For the text-containing cell, return its midpoint in [x, y] coordinate format. 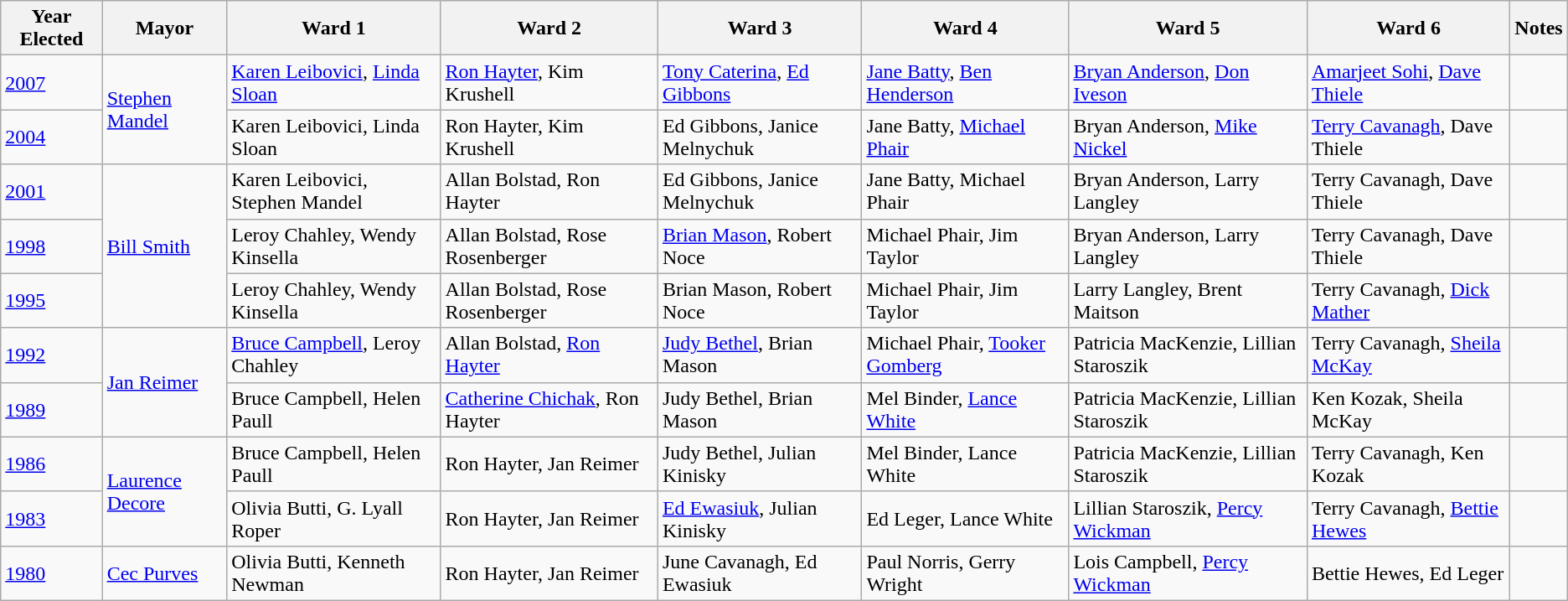
Karen Leibovici, Stephen Mandel [333, 191]
1998 [52, 246]
Ward 6 [1408, 28]
Bettie Hewes, Ed Leger [1408, 573]
Terry Cavanagh, Ken Kozak [1408, 464]
Laurence Decore [164, 491]
Catherine Chichak, Ron Hayter [549, 409]
Bryan Anderson, Mike Nickel [1188, 137]
Amarjeet Sohi, Dave Thiele [1408, 82]
Olivia Butti, G. Lyall Roper [333, 518]
Ward 4 [965, 28]
1995 [52, 300]
Stephen Mandel [164, 110]
Ward 5 [1188, 28]
Jan Reimer [164, 382]
1992 [52, 355]
2001 [52, 191]
Notes [1540, 28]
Terry Cavanagh, Dick Mather [1408, 300]
Ed Ewasiuk, Julian Kinisky [759, 518]
2007 [52, 82]
Paul Norris, Gerry Wright [965, 573]
Year Elected [52, 28]
Ken Kozak, Sheila McKay [1408, 409]
1983 [52, 518]
Lois Campbell, Percy Wickman [1188, 573]
Jane Batty, Ben Henderson [965, 82]
1989 [52, 409]
Cec Purves [164, 573]
Ward 1 [333, 28]
Ward 2 [549, 28]
1980 [52, 573]
Terry Cavanagh, Bettie Hewes [1408, 518]
Terry Cavanagh, Sheila McKay [1408, 355]
Mayor [164, 28]
1986 [52, 464]
Larry Langley, Brent Maitson [1188, 300]
Tony Caterina, Ed Gibbons [759, 82]
Bill Smith [164, 246]
Ward 3 [759, 28]
Bryan Anderson, Don Iveson [1188, 82]
Olivia Butti, Kenneth Newman [333, 573]
June Cavanagh, Ed Ewasiuk [759, 573]
Michael Phair, Tooker Gomberg [965, 355]
Judy Bethel, Julian Kinisky [759, 464]
Lillian Staroszik, Percy Wickman [1188, 518]
Ed Leger, Lance White [965, 518]
2004 [52, 137]
Bruce Campbell, Leroy Chahley [333, 355]
